From the cell containing the given text, extract its center point as (x, y) coordinate. 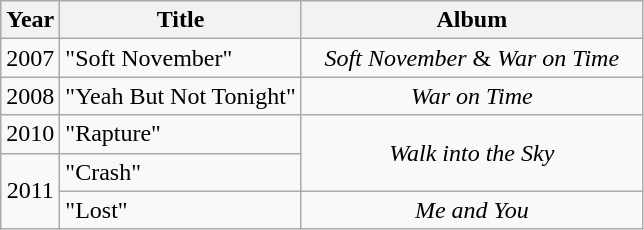
2007 (30, 58)
2011 (30, 191)
"Crash" (180, 172)
2008 (30, 96)
"Lost" (180, 210)
2010 (30, 134)
Title (180, 20)
Me and You (472, 210)
Album (472, 20)
Walk into the Sky (472, 153)
Year (30, 20)
"Rapture" (180, 134)
War on Time (472, 96)
Soft November & War on Time (472, 58)
"Yeah But Not Tonight" (180, 96)
"Soft November" (180, 58)
